Capture the cell that displays the provided text and extract its (x, y) central coordinate. 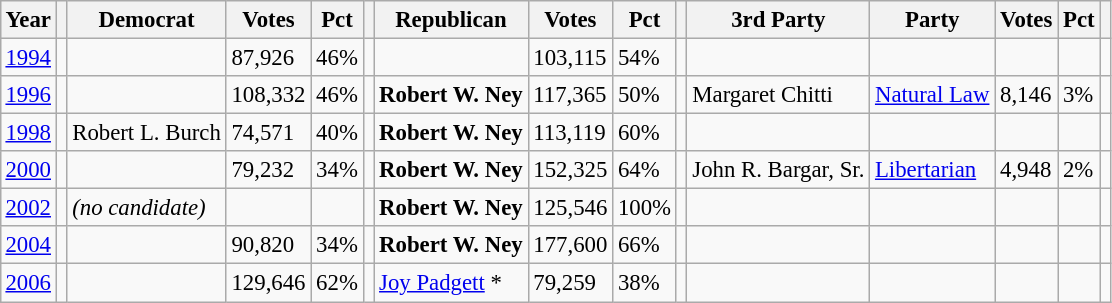
2002 (28, 208)
103,115 (570, 57)
1998 (28, 133)
87,926 (268, 57)
2000 (28, 170)
177,600 (570, 245)
Joy Padgett * (451, 283)
50% (645, 95)
4,948 (1026, 170)
79,232 (268, 170)
Robert L. Burch (146, 133)
66% (645, 245)
54% (645, 57)
1996 (28, 95)
Republican (451, 20)
125,546 (570, 208)
108,332 (268, 95)
2004 (28, 245)
74,571 (268, 133)
90,820 (268, 245)
60% (645, 133)
Libertarian (932, 170)
100% (645, 208)
40% (337, 133)
Party (932, 20)
Natural Law (932, 95)
64% (645, 170)
113,119 (570, 133)
3rd Party (778, 20)
(no candidate) (146, 208)
79,259 (570, 283)
152,325 (570, 170)
129,646 (268, 283)
3% (1079, 95)
2% (1079, 170)
117,365 (570, 95)
38% (645, 283)
John R. Bargar, Sr. (778, 170)
Year (28, 20)
1994 (28, 57)
8,146 (1026, 95)
2006 (28, 283)
Democrat (146, 20)
62% (337, 283)
Margaret Chitti (778, 95)
